Identify which cell holds the provided text, then report its [X, Y] central coordinate. 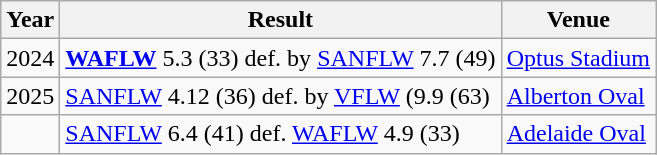
Venue [578, 20]
Result [280, 20]
2024 [30, 58]
SANFLW 6.4 (41) def. WAFLW 4.9 (33) [280, 134]
SANFLW 4.12 (36) def. by VFLW (9.9 (63) [280, 96]
2025 [30, 96]
Year [30, 20]
WAFLW 5.3 (33) def. by SANFLW 7.7 (49) [280, 58]
Optus Stadium [578, 58]
Alberton Oval [578, 96]
Adelaide Oval [578, 134]
